Search for the cell housing the specified text and yield its (X, Y) center coordinate. 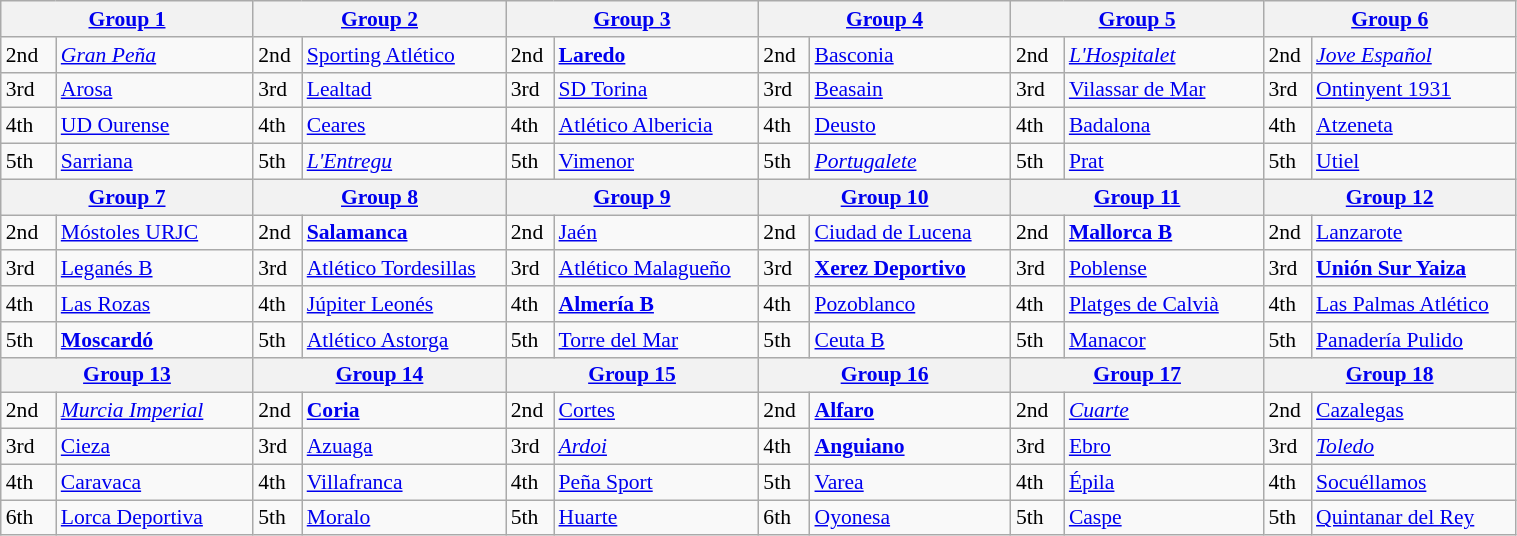
Toledo (1414, 447)
Salamanca (404, 233)
Utiel (1414, 162)
Group 12 (1390, 197)
Group 4 (884, 19)
Socuéllamos (1414, 482)
Vimenor (656, 162)
Group 1 (128, 19)
Group 5 (1138, 19)
Lanzarote (1414, 233)
Group 15 (632, 375)
Manacor (1164, 340)
Cortes (656, 411)
Vilassar de Mar (1164, 90)
Cieza (155, 447)
Ontinyent 1931 (1414, 90)
Azuaga (404, 447)
Arosa (155, 90)
Jove Español (1414, 55)
Ceares (404, 126)
Atzeneta (1414, 126)
Ardoi (656, 447)
UD Ourense (155, 126)
Beasain (910, 90)
Peña Sport (656, 482)
Torre del Mar (656, 340)
Moscardó (155, 340)
Ceuta B (910, 340)
Mallorca B (1164, 233)
Coria (404, 411)
Group 8 (379, 197)
Móstoles URJC (155, 233)
Lealtad (404, 90)
Group 13 (128, 375)
Badalona (1164, 126)
Quintanar del Rey (1414, 518)
Atlético Tordesillas (404, 269)
Group 2 (379, 19)
Caspe (1164, 518)
Unión Sur Yaiza (1414, 269)
Las Rozas (155, 304)
Group 10 (884, 197)
Basconia (910, 55)
Almería B (656, 304)
Jaén (656, 233)
Oyonesa (910, 518)
Laredo (656, 55)
Sarriana (155, 162)
Group 17 (1138, 375)
Group 3 (632, 19)
Gran Peña (155, 55)
Caravaca (155, 482)
Cazalegas (1414, 411)
SD Torina (656, 90)
Deusto (910, 126)
Sporting Atlético (404, 55)
Cuarte (1164, 411)
Group 16 (884, 375)
Group 14 (379, 375)
Alfaro (910, 411)
Prat (1164, 162)
Leganés B (155, 269)
Group 18 (1390, 375)
Portugalete (910, 162)
Group 7 (128, 197)
Lorca Deportiva (155, 518)
Platges de Calvià (1164, 304)
Atlético Malagueño (656, 269)
Ciudad de Lucena (910, 233)
Varea (910, 482)
Huarte (656, 518)
Pozoblanco (910, 304)
Júpiter Leonés (404, 304)
Ebro (1164, 447)
Panadería Pulido (1414, 340)
Anguiano (910, 447)
Group 11 (1138, 197)
Atlético Astorga (404, 340)
Épila (1164, 482)
Villafranca (404, 482)
Group 9 (632, 197)
L'Entregu (404, 162)
Xerez Deportivo (910, 269)
Poblense (1164, 269)
L'Hospitalet (1164, 55)
Moralo (404, 518)
Murcia Imperial (155, 411)
Las Palmas Atlético (1414, 304)
Atlético Albericia (656, 126)
Group 6 (1390, 19)
